Extract the [X, Y] coordinate from the center of the cell holding the provided text.  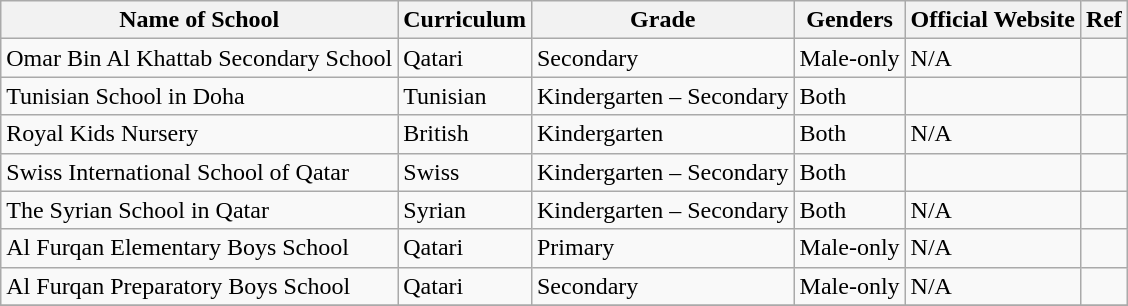
The Syrian School in Qatar [200, 210]
Swiss [465, 172]
British [465, 134]
Tunisian [465, 96]
Name of School [200, 20]
Syrian [465, 210]
Swiss International School of Qatar [200, 172]
Al Furqan Elementary Boys School [200, 248]
Kindergarten [662, 134]
Genders [850, 20]
Omar Bin Al Khattab Secondary School [200, 58]
Primary [662, 248]
Tunisian School in Doha [200, 96]
Grade [662, 20]
Official Website [992, 20]
Curriculum [465, 20]
Al Furqan Preparatory Boys School [200, 286]
Royal Kids Nursery [200, 134]
Ref [1104, 20]
